Extract the [X, Y] coordinate from the center of the cell holding the provided text.  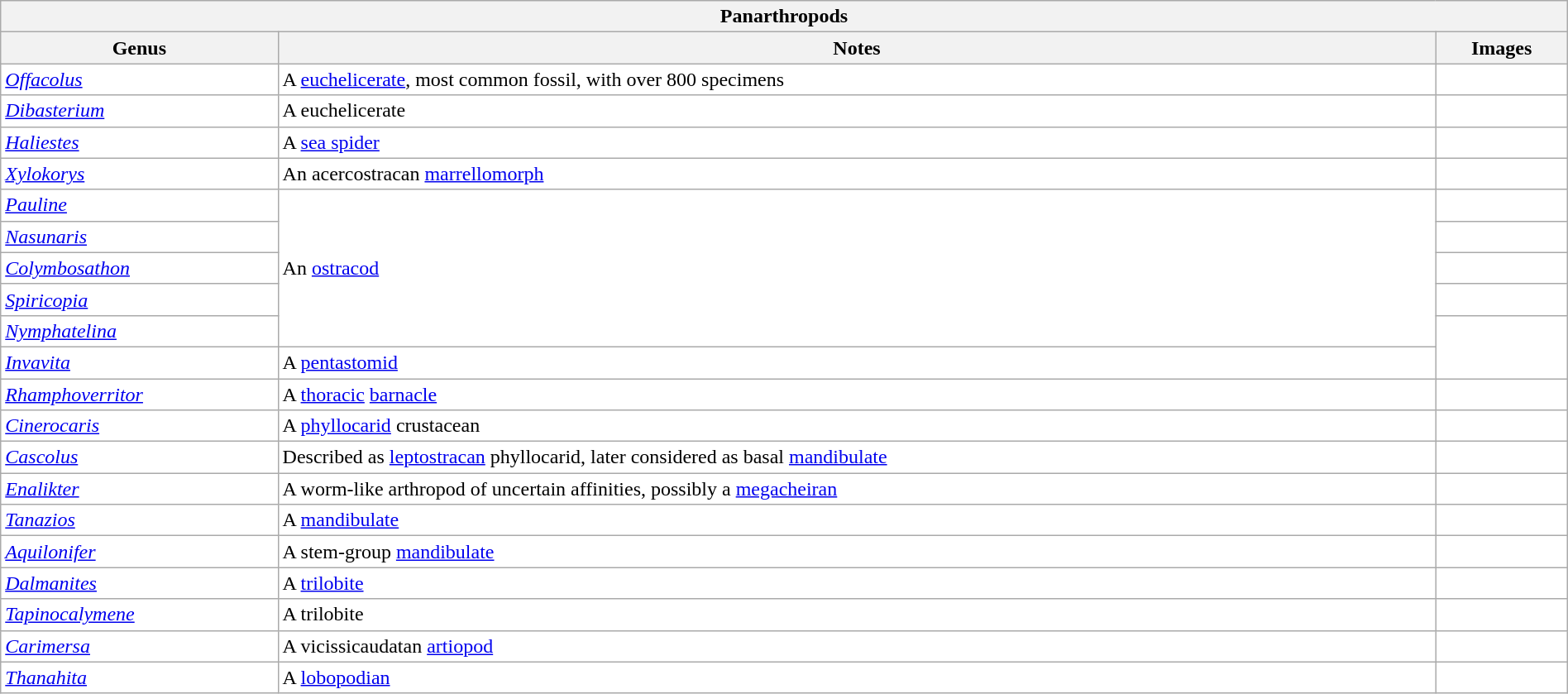
Images [1502, 48]
Cinerocaris [139, 426]
Spiricopia [139, 299]
A mandibulate [857, 520]
Nasunaris [139, 237]
Haliestes [139, 142]
Panarthropods [784, 17]
Tanazios [139, 520]
Thanahita [139, 677]
A pentastomid [857, 362]
A lobopodian [857, 677]
Cascolus [139, 457]
An ostracod [857, 268]
A phyllocarid crustacean [857, 426]
A euchelicerate, most common fossil, with over 800 specimens [857, 79]
Carimersa [139, 646]
A euchelicerate [857, 111]
Dalmanites [139, 583]
Tapinocalymene [139, 615]
Colymbosathon [139, 268]
An acercostracan marrellomorph [857, 174]
Pauline [139, 205]
Genus [139, 48]
Enalikter [139, 489]
A stem-group mandibulate [857, 552]
A vicissicaudatan artiopod [857, 646]
Offacolus [139, 79]
A thoracic barnacle [857, 395]
Xylokorys [139, 174]
Notes [857, 48]
Rhamphoverritor [139, 395]
Aquilonifer [139, 552]
Nymphatelina [139, 331]
Invavita [139, 362]
Dibasterium [139, 111]
A worm-like arthropod of uncertain affinities, possibly a megacheiran [857, 489]
A sea spider [857, 142]
Described as leptostracan phyllocarid, later considered as basal mandibulate [857, 457]
